Determine the [x, y] coordinate at the center of the cell enclosing the given text.  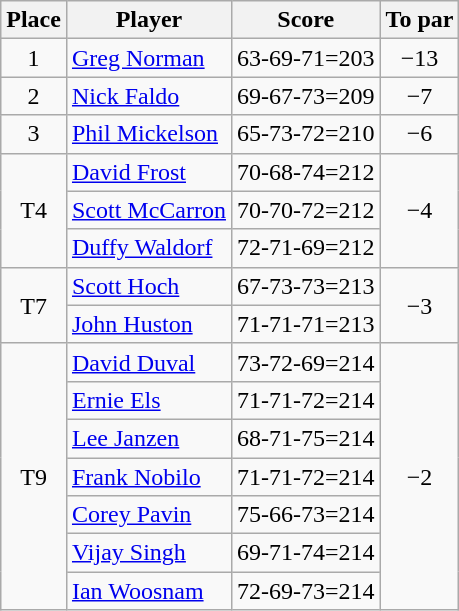
2 [34, 96]
−6 [420, 134]
70-70-72=212 [306, 210]
−4 [420, 210]
Corey Pavin [148, 515]
72-69-73=214 [306, 591]
Scott McCarron [148, 210]
Vijay Singh [148, 553]
67-73-73=213 [306, 286]
Phil Mickelson [148, 134]
73-72-69=214 [306, 362]
Nick Faldo [148, 96]
63-69-71=203 [306, 58]
Ernie Els [148, 400]
Score [306, 20]
Lee Janzen [148, 438]
David Duval [148, 362]
David Frost [148, 172]
72-71-69=212 [306, 248]
−7 [420, 96]
−2 [420, 476]
Player [148, 20]
70-68-74=212 [306, 172]
T9 [34, 476]
Ian Woosnam [148, 591]
John Huston [148, 324]
69-71-74=214 [306, 553]
T7 [34, 305]
71-71-71=213 [306, 324]
68-71-75=214 [306, 438]
To par [420, 20]
69-67-73=209 [306, 96]
Duffy Waldorf [148, 248]
3 [34, 134]
Frank Nobilo [148, 477]
−3 [420, 305]
Scott Hoch [148, 286]
Greg Norman [148, 58]
65-73-72=210 [306, 134]
−13 [420, 58]
1 [34, 58]
75-66-73=214 [306, 515]
Place [34, 20]
T4 [34, 210]
